For the text-containing cell, return its midpoint in (X, Y) coordinate format. 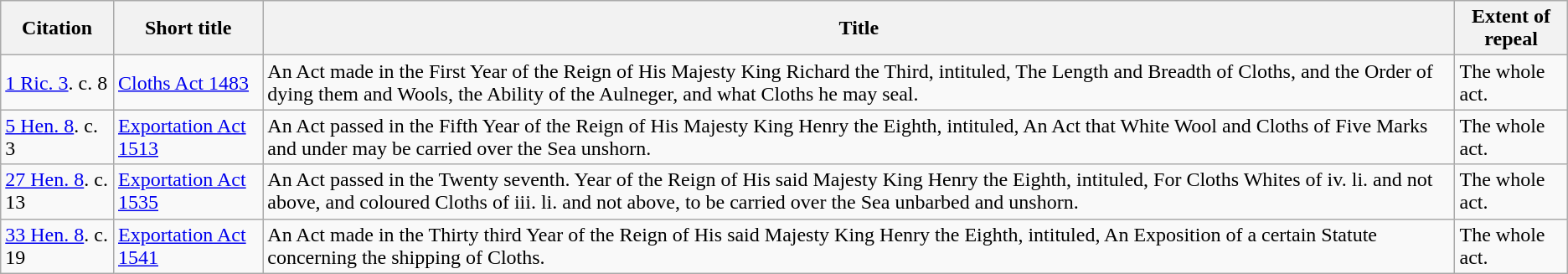
Short title (188, 28)
Extent of repeal (1511, 28)
Exportation Act 1541 (188, 246)
5 Hen. 8. c. 3 (57, 137)
Cloths Act 1483 (188, 82)
Citation (57, 28)
Exportation Act 1535 (188, 191)
Exportation Act 1513 (188, 137)
Title (859, 28)
27 Hen. 8. c. 13 (57, 191)
1 Ric. 3. c. 8 (57, 82)
33 Hen. 8. c. 19 (57, 246)
